Return the [X, Y] coordinate for the center point of the cell that contains the specified text.  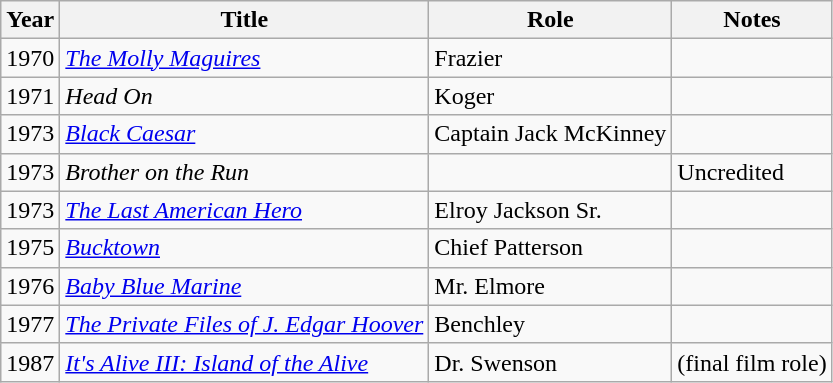
Head On [244, 96]
Role [550, 20]
Elroy Jackson Sr. [550, 210]
Frazier [550, 58]
Bucktown [244, 248]
The Last American Hero [244, 210]
Title [244, 20]
The Private Files of J. Edgar Hoover [244, 324]
1971 [30, 96]
1977 [30, 324]
Brother on the Run [244, 172]
1970 [30, 58]
Mr. Elmore [550, 286]
Dr. Swenson [550, 362]
(final film role) [752, 362]
1987 [30, 362]
It's Alive III: Island of the Alive [244, 362]
Chief Patterson [550, 248]
1975 [30, 248]
Benchley [550, 324]
Koger [550, 96]
Year [30, 20]
The Molly Maguires [244, 58]
Captain Jack McKinney [550, 134]
Baby Blue Marine [244, 286]
Uncredited [752, 172]
Notes [752, 20]
1976 [30, 286]
Black Caesar [244, 134]
